For the text-containing cell, return its midpoint in [x, y] coordinate format. 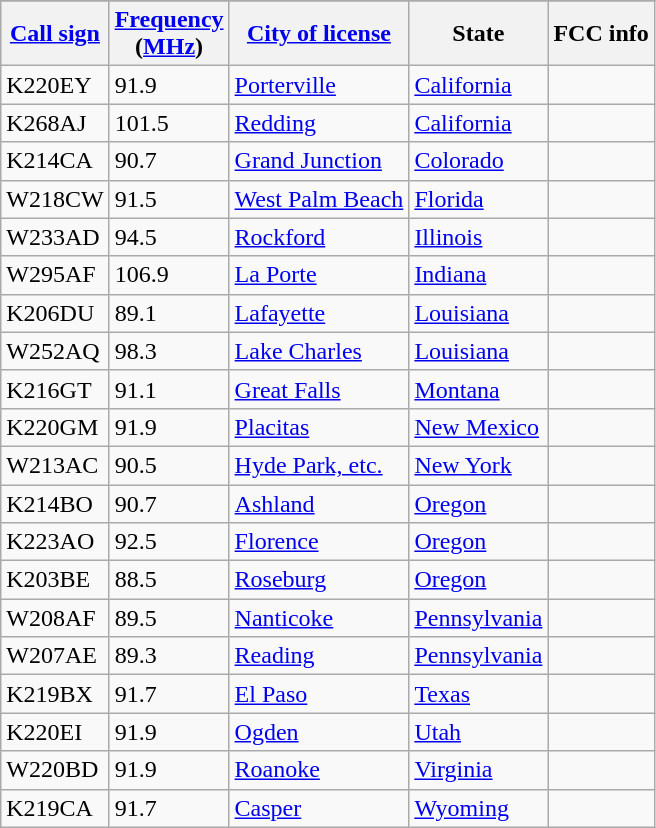
Wyoming [478, 808]
K216GT [55, 389]
106.9 [169, 275]
Call sign [55, 34]
Frequency(MHz) [169, 34]
Porterville [319, 85]
Placitas [319, 427]
State [478, 34]
K220GM [55, 427]
Redding [319, 123]
Indiana [478, 275]
K219CA [55, 808]
91.1 [169, 389]
90.5 [169, 465]
Florence [319, 542]
Ogden [319, 732]
89.5 [169, 618]
El Paso [319, 694]
La Porte [319, 275]
K220EI [55, 732]
W233AD [55, 237]
W295AF [55, 275]
New Mexico [478, 427]
91.5 [169, 199]
K214BO [55, 503]
W220BD [55, 770]
Hyde Park, etc. [319, 465]
City of license [319, 34]
101.5 [169, 123]
Texas [478, 694]
Colorado [478, 161]
Lake Charles [319, 351]
89.1 [169, 313]
Nanticoke [319, 618]
W207AE [55, 656]
K220EY [55, 85]
FCC info [601, 34]
Montana [478, 389]
88.5 [169, 580]
Roanoke [319, 770]
Casper [319, 808]
Grand Junction [319, 161]
Florida [478, 199]
92.5 [169, 542]
Virginia [478, 770]
W218CW [55, 199]
W208AF [55, 618]
Ashland [319, 503]
K223AO [55, 542]
Great Falls [319, 389]
Lafayette [319, 313]
W213AC [55, 465]
K206DU [55, 313]
W252AQ [55, 351]
K219BX [55, 694]
89.3 [169, 656]
West Palm Beach [319, 199]
New York [478, 465]
K214CA [55, 161]
Utah [478, 732]
94.5 [169, 237]
Illinois [478, 237]
K203BE [55, 580]
K268AJ [55, 123]
Roseburg [319, 580]
98.3 [169, 351]
Reading [319, 656]
Rockford [319, 237]
